Find where the given text appears and provide that cell's center as [X, Y] coordinate. 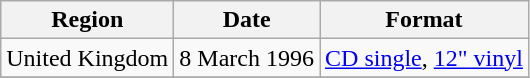
United Kingdom [88, 58]
CD single, 12" vinyl [424, 58]
Date [247, 20]
Region [88, 20]
Format [424, 20]
8 March 1996 [247, 58]
